Identify which cell holds the provided text, then report its [x, y] central coordinate. 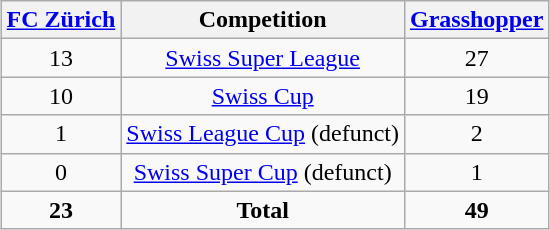
2 [476, 134]
Total [263, 210]
23 [61, 210]
Swiss League Cup (defunct) [263, 134]
49 [476, 210]
Swiss Cup [263, 96]
10 [61, 96]
FC Zürich [61, 20]
Swiss Super League [263, 58]
Swiss Super Cup (defunct) [263, 172]
0 [61, 172]
Grasshopper [476, 20]
19 [476, 96]
27 [476, 58]
13 [61, 58]
Competition [263, 20]
